Provide the (X, Y) coordinate of the cell's center where the given text is located.  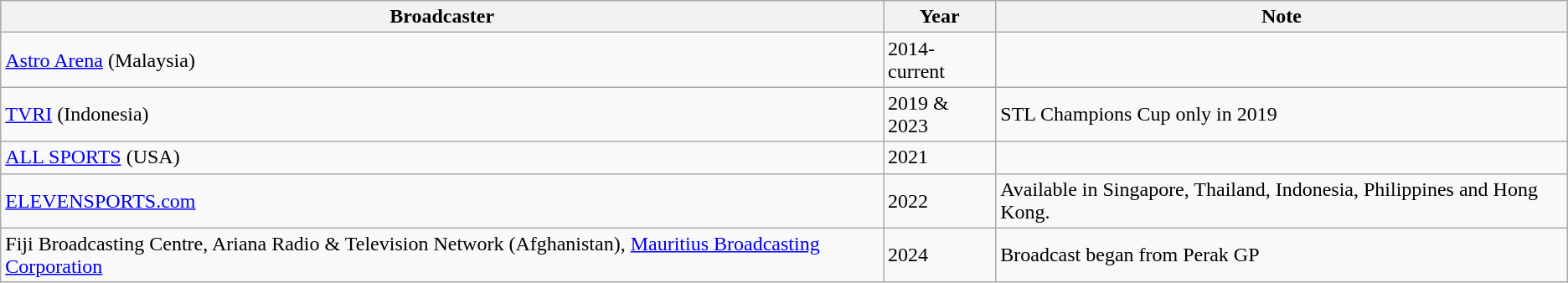
ELEVENSPORTS.com (442, 201)
ALL SPORTS (USA) (442, 157)
2014-current (940, 60)
STL Champions Cup only in 2019 (1282, 114)
2022 (940, 201)
Broadcast began from Perak GP (1282, 255)
2021 (940, 157)
Astro Arena (Malaysia) (442, 60)
2024 (940, 255)
2019 & 2023 (940, 114)
Broadcaster (442, 17)
Year (940, 17)
Available in Singapore, Thailand, Indonesia, Philippines and Hong Kong. (1282, 201)
Note (1282, 17)
TVRI (Indonesia) (442, 114)
Fiji Broadcasting Centre, Ariana Radio & Television Network (Afghanistan), Mauritius Broadcasting Corporation (442, 255)
